Extract the (X, Y) coordinate from the center of the cell holding the provided text.  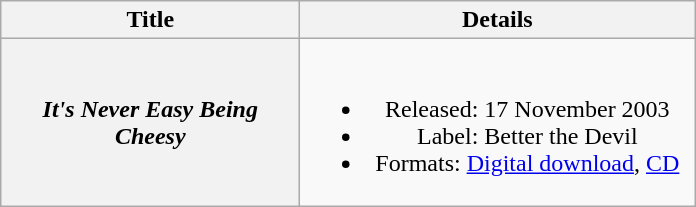
Title (150, 20)
It's Never Easy Being Cheesy (150, 122)
Details (498, 20)
Released: 17 November 2003Label: Better the DevilFormats: Digital download, CD (498, 122)
